Scan for the cell matching the given text and deliver its [x, y] coordinate at center. 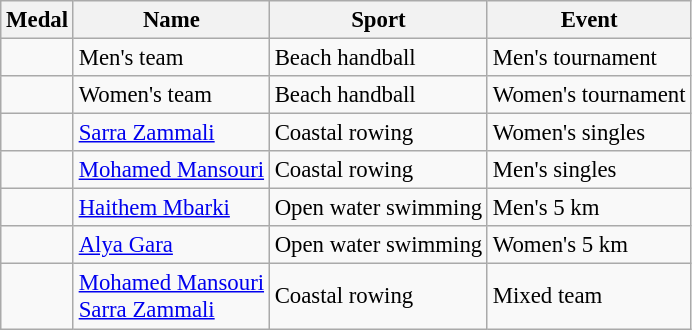
Men's team [171, 58]
Mixed team [588, 296]
Mohamed Mansouri [171, 170]
Event [588, 20]
Men's 5 km [588, 208]
Mohamed MansouriSarra Zammali [171, 296]
Alya Gara [171, 245]
Women's team [171, 95]
Sarra Zammali [171, 133]
Medal [38, 20]
Sport [378, 20]
Name [171, 20]
Men's singles [588, 170]
Haithem Mbarki [171, 208]
Women's 5 km [588, 245]
Women's singles [588, 133]
Women's tournament [588, 95]
Men's tournament [588, 58]
